Pinpoint the cell where the given text exists, returning its [X, Y] midpoint coordinate. 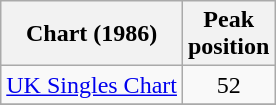
Chart (1986) [92, 34]
52 [228, 85]
Peakposition [228, 34]
UK Singles Chart [92, 85]
